Pinpoint the cell where the given text exists, returning its [x, y] midpoint coordinate. 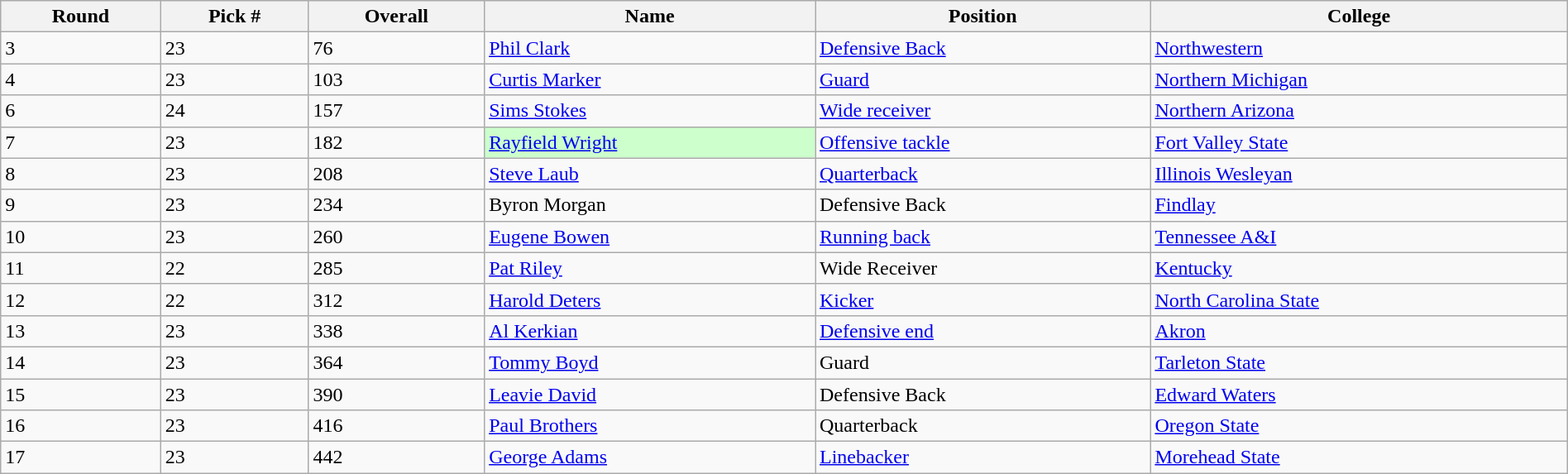
9 [81, 205]
6 [81, 111]
338 [397, 331]
Akron [1359, 331]
442 [397, 457]
Oregon State [1359, 426]
208 [397, 174]
12 [81, 299]
Paul Brothers [650, 426]
Offensive tackle [982, 142]
Steve Laub [650, 174]
Linebacker [982, 457]
Kicker [982, 299]
Tarleton State [1359, 362]
Kentucky [1359, 268]
Northern Arizona [1359, 111]
103 [397, 79]
Findlay [1359, 205]
14 [81, 362]
10 [81, 237]
15 [81, 395]
Leavie David [650, 395]
Sims Stokes [650, 111]
157 [397, 111]
Tommy Boyd [650, 362]
11 [81, 268]
390 [397, 395]
Eugene Bowen [650, 237]
4 [81, 79]
College [1359, 17]
Al Kerkian [650, 331]
Morehead State [1359, 457]
North Carolina State [1359, 299]
Pat Riley [650, 268]
7 [81, 142]
Curtis Marker [650, 79]
Phil Clark [650, 48]
Byron Morgan [650, 205]
Running back [982, 237]
Harold Deters [650, 299]
285 [397, 268]
17 [81, 457]
Pick # [235, 17]
Tennessee A&I [1359, 237]
24 [235, 111]
Wide receiver [982, 111]
Northern Michigan [1359, 79]
Wide Receiver [982, 268]
76 [397, 48]
16 [81, 426]
Round [81, 17]
George Adams [650, 457]
260 [397, 237]
312 [397, 299]
Position [982, 17]
Rayfield Wright [650, 142]
8 [81, 174]
13 [81, 331]
Northwestern [1359, 48]
Fort Valley State [1359, 142]
364 [397, 362]
Name [650, 17]
416 [397, 426]
Overall [397, 17]
3 [81, 48]
Illinois Wesleyan [1359, 174]
182 [397, 142]
Edward Waters [1359, 395]
Defensive end [982, 331]
234 [397, 205]
